Locate the cell with the specified text and output its (x, y) center coordinate. 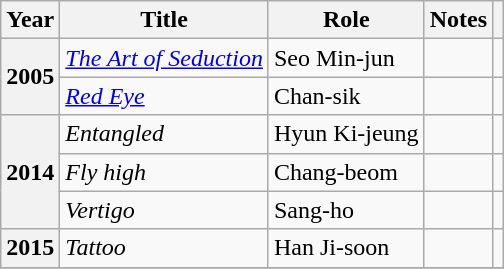
Red Eye (164, 96)
Tattoo (164, 248)
Entangled (164, 134)
Han Ji-soon (346, 248)
Sang-ho (346, 210)
Vertigo (164, 210)
Hyun Ki-jeung (346, 134)
Chang-beom (346, 172)
Fly high (164, 172)
Role (346, 20)
Year (30, 20)
2014 (30, 172)
Chan-sik (346, 96)
2015 (30, 248)
Seo Min-jun (346, 58)
The Art of Seduction (164, 58)
2005 (30, 77)
Title (164, 20)
Notes (458, 20)
